Locate the cell with the specified text and output its (X, Y) center coordinate. 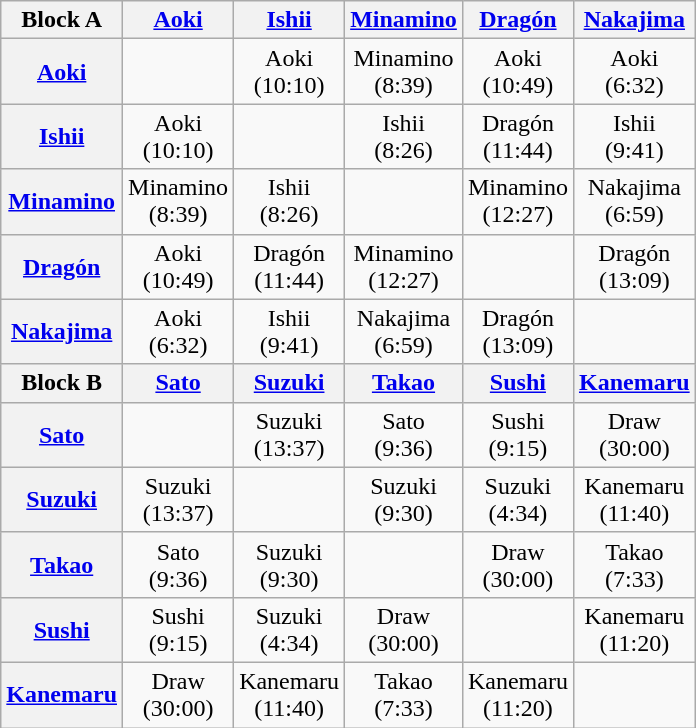
Block B (62, 383)
Block A (62, 20)
